Determine the (x, y) coordinate at the center of the cell enclosing the given text.  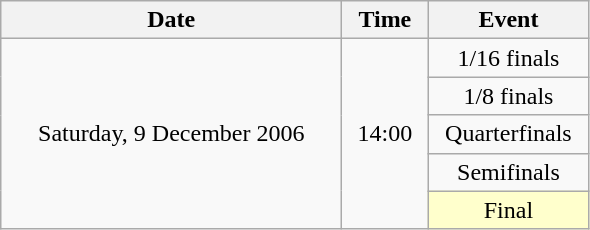
Event (508, 20)
Semifinals (508, 172)
Date (172, 20)
14:00 (385, 134)
Final (508, 210)
Quarterfinals (508, 134)
1/8 finals (508, 96)
Saturday, 9 December 2006 (172, 134)
1/16 finals (508, 58)
Time (385, 20)
